From the cell containing the given text, extract its center point as (x, y) coordinate. 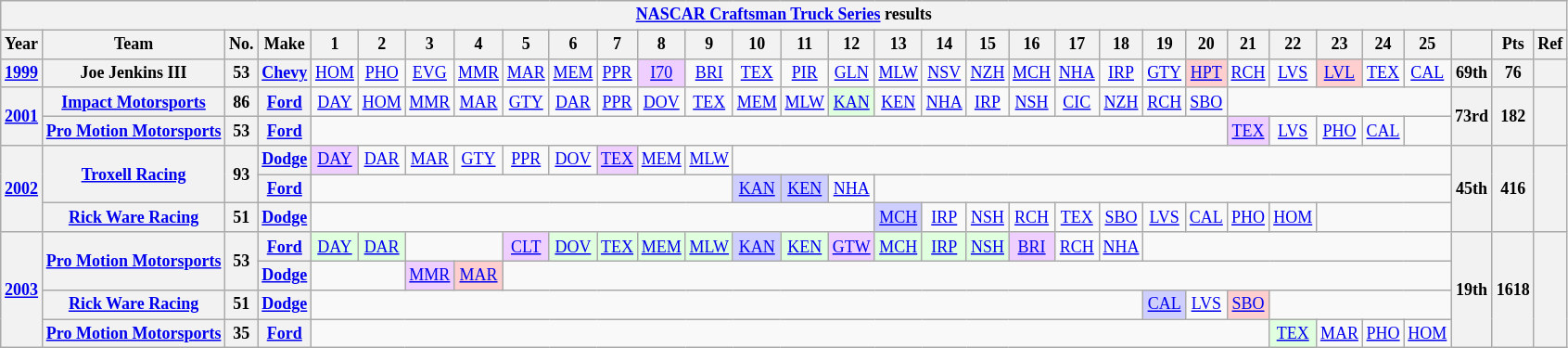
2 (382, 45)
GTW (851, 247)
No. (241, 45)
14 (944, 45)
Impact Motorsports (134, 102)
8 (661, 45)
Year (22, 45)
35 (241, 334)
3 (430, 45)
17 (1077, 45)
Ref (1550, 45)
10 (757, 45)
1999 (22, 72)
NSV (944, 72)
416 (1513, 189)
76 (1513, 72)
Team (134, 45)
69th (1472, 72)
25 (1428, 45)
11 (805, 45)
9 (708, 45)
5 (526, 45)
15 (988, 45)
2002 (22, 189)
20 (1205, 45)
Make (285, 45)
1618 (1513, 290)
LVL (1340, 72)
HPT (1205, 72)
18 (1121, 45)
93 (241, 174)
GLN (851, 72)
23 (1340, 45)
I70 (661, 72)
EVG (430, 72)
2001 (22, 116)
22 (1293, 45)
1 (336, 45)
PIR (805, 72)
73rd (1472, 116)
86 (241, 102)
4 (478, 45)
16 (1032, 45)
NASCAR Craftsman Truck Series results (784, 15)
21 (1248, 45)
182 (1513, 116)
13 (898, 45)
Chevy (285, 72)
CLT (526, 247)
12 (851, 45)
2003 (22, 290)
19th (1472, 290)
CIC (1077, 102)
19 (1165, 45)
Pts (1513, 45)
Joe Jenkins III (134, 72)
7 (618, 45)
45th (1472, 189)
6 (573, 45)
24 (1383, 45)
Troxell Racing (134, 174)
